Provide the (X, Y) coordinate of the cell's center where the given text is located.  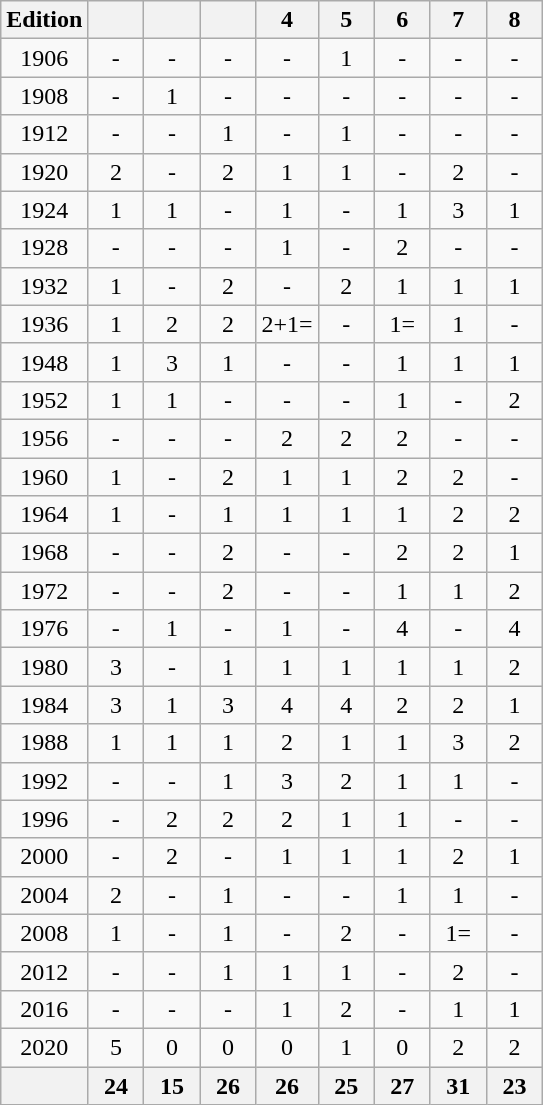
2012 (44, 971)
1906 (44, 58)
2016 (44, 1009)
1968 (44, 553)
1920 (44, 172)
31 (458, 1085)
1952 (44, 400)
27 (402, 1085)
1936 (44, 324)
1932 (44, 286)
2008 (44, 933)
6 (402, 20)
1948 (44, 362)
1908 (44, 96)
1980 (44, 667)
1956 (44, 438)
1976 (44, 629)
1972 (44, 591)
1924 (44, 210)
1960 (44, 477)
1988 (44, 743)
1996 (44, 819)
2004 (44, 895)
1992 (44, 781)
7 (458, 20)
25 (346, 1085)
Edition (44, 20)
2+1= (287, 324)
2020 (44, 1047)
23 (514, 1085)
24 (116, 1085)
1912 (44, 134)
15 (172, 1085)
8 (514, 20)
1984 (44, 705)
1964 (44, 515)
1928 (44, 248)
2000 (44, 857)
